Detect which cell encompasses the target text, then output its (x, y) center coordinate. 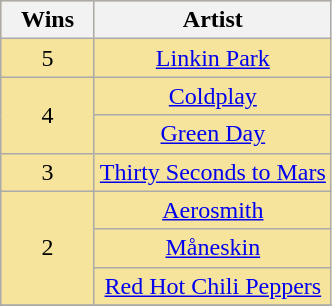
Måneskin (212, 248)
5 (48, 58)
Thirty Seconds to Mars (212, 172)
Coldplay (212, 96)
Aerosmith (212, 210)
Wins (48, 20)
Artist (212, 20)
Red Hot Chili Peppers (212, 286)
4 (48, 115)
3 (48, 172)
Linkin Park (212, 58)
2 (48, 248)
Green Day (212, 134)
